From the cell containing the given text, extract its center point as [X, Y] coordinate. 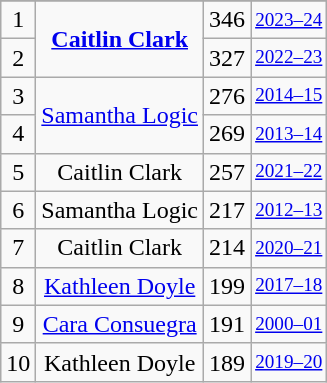
346 [228, 20]
276 [228, 96]
2013–14 [289, 134]
2023–24 [289, 20]
3 [18, 96]
2020–21 [289, 248]
199 [228, 286]
191 [228, 324]
2012–13 [289, 210]
214 [228, 248]
269 [228, 134]
6 [18, 210]
10 [18, 362]
Cara Consuegra [120, 324]
189 [228, 362]
7 [18, 248]
2022–23 [289, 58]
4 [18, 134]
2021–22 [289, 172]
9 [18, 324]
257 [228, 172]
5 [18, 172]
2017–18 [289, 286]
2000–01 [289, 324]
217 [228, 210]
8 [18, 286]
327 [228, 58]
1 [18, 20]
2 [18, 58]
2019–20 [289, 362]
2014–15 [289, 96]
